Detect which cell encompasses the target text, then output its (x, y) center coordinate. 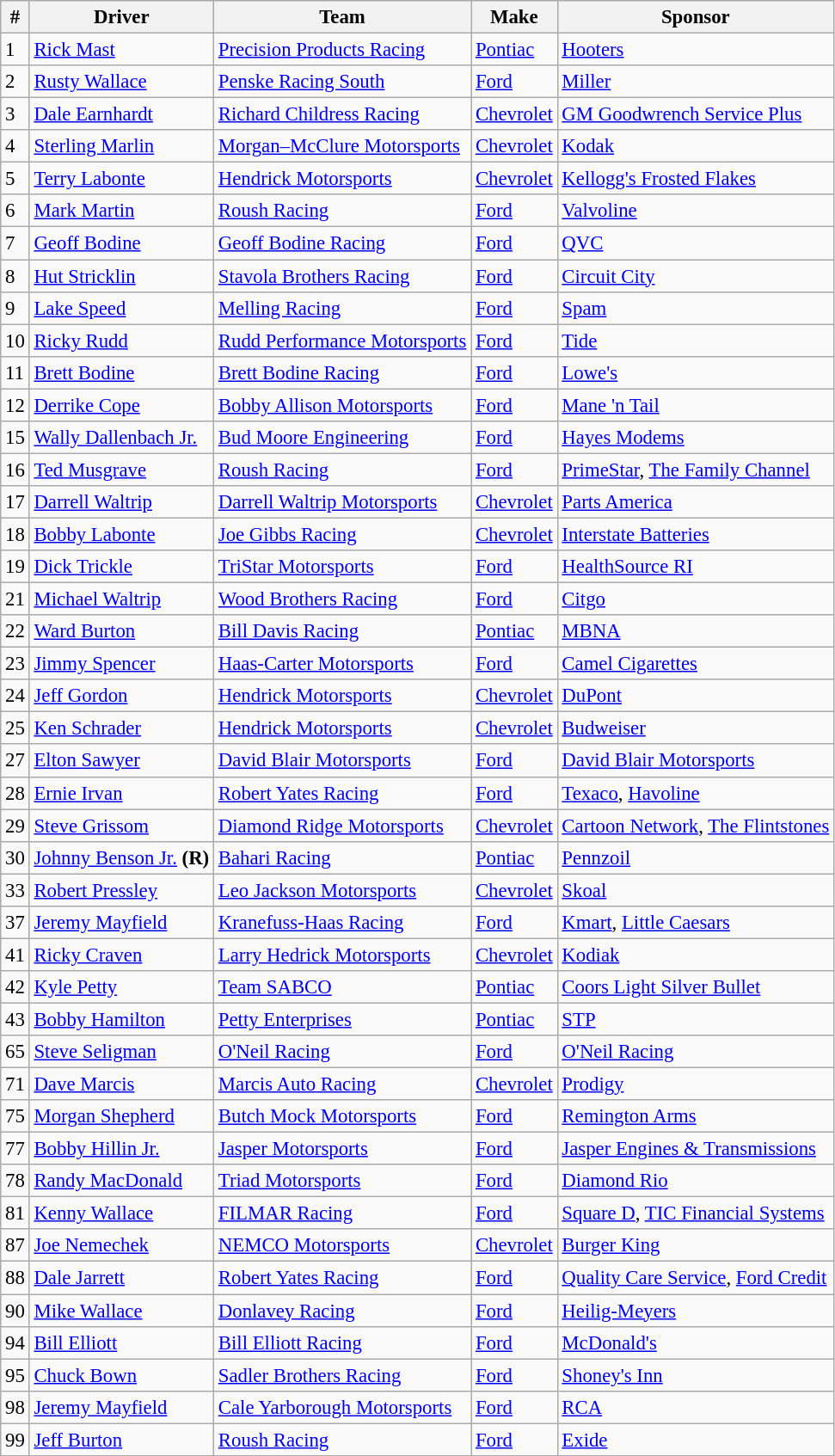
Exide (696, 1440)
Haas-Carter Motorsports (342, 664)
Jasper Motorsports (342, 1149)
19 (15, 567)
Leo Jackson Motorsports (342, 890)
Circuit City (696, 276)
25 (15, 728)
Darrell Waltrip Motorsports (342, 502)
99 (15, 1440)
Rick Mast (121, 50)
43 (15, 1019)
15 (15, 438)
Square D, TIC Financial Systems (696, 1213)
98 (15, 1407)
Mike Wallace (121, 1311)
TriStar Motorsports (342, 567)
Hut Stricklin (121, 276)
Ricky Rudd (121, 341)
Mark Martin (121, 211)
Ken Schrader (121, 728)
Budweiser (696, 728)
PrimeStar, The Family Channel (696, 470)
Bahari Racing (342, 857)
Derrike Cope (121, 405)
27 (15, 761)
29 (15, 826)
22 (15, 631)
Team SABCO (342, 987)
# (15, 17)
Sponsor (696, 17)
Quality Care Service, Ford Credit (696, 1278)
Joe Nemechek (121, 1246)
Jimmy Spencer (121, 664)
Geoff Bodine (121, 243)
DuPont (696, 696)
Lake Speed (121, 308)
7 (15, 243)
1 (15, 50)
Dave Marcis (121, 1084)
Stavola Brothers Racing (342, 276)
Kodak (696, 146)
RCA (696, 1407)
QVC (696, 243)
10 (15, 341)
Mane 'n Tail (696, 405)
Morgan Shepherd (121, 1116)
Steve Grissom (121, 826)
Richard Childress Racing (342, 114)
Ted Musgrave (121, 470)
Jeff Gordon (121, 696)
Robert Pressley (121, 890)
94 (15, 1342)
4 (15, 146)
Elton Sawyer (121, 761)
Brett Bodine Racing (342, 372)
Texaco, Havoline (696, 793)
Bobby Labonte (121, 534)
Johnny Benson Jr. (R) (121, 857)
Bobby Hamilton (121, 1019)
Spam (696, 308)
23 (15, 664)
Cartoon Network, The Flintstones (696, 826)
STP (696, 1019)
Heilig-Meyers (696, 1311)
Cale Yarborough Motorsports (342, 1407)
Remington Arms (696, 1116)
Geoff Bodine Racing (342, 243)
Terry Labonte (121, 179)
87 (15, 1246)
HealthSource RI (696, 567)
95 (15, 1375)
Sadler Brothers Racing (342, 1375)
Diamond Rio (696, 1181)
McDonald's (696, 1342)
FILMAR Racing (342, 1213)
Rudd Performance Motorsports (342, 341)
5 (15, 179)
Kellogg's Frosted Flakes (696, 179)
Precision Products Racing (342, 50)
Kmart, Little Caesars (696, 923)
Kranefuss-Haas Racing (342, 923)
12 (15, 405)
Interstate Batteries (696, 534)
Morgan–McClure Motorsports (342, 146)
90 (15, 1311)
Valvoline (696, 211)
8 (15, 276)
Kyle Petty (121, 987)
Hayes Modems (696, 438)
17 (15, 502)
Penske Racing South (342, 82)
Pennzoil (696, 857)
Kodiak (696, 955)
Dale Jarrett (121, 1278)
Ricky Craven (121, 955)
Chuck Bown (121, 1375)
Bill Elliott (121, 1342)
11 (15, 372)
Coors Light Silver Bullet (696, 987)
81 (15, 1213)
Donlavey Racing (342, 1311)
88 (15, 1278)
Melling Racing (342, 308)
GM Goodwrench Service Plus (696, 114)
Butch Mock Motorsports (342, 1116)
Jeff Burton (121, 1440)
Team (342, 17)
Diamond Ridge Motorsports (342, 826)
Brett Bodine (121, 372)
3 (15, 114)
Dale Earnhardt (121, 114)
78 (15, 1181)
Wood Brothers Racing (342, 599)
21 (15, 599)
Bobby Allison Motorsports (342, 405)
Miller (696, 82)
Prodigy (696, 1084)
MBNA (696, 631)
6 (15, 211)
Joe Gibbs Racing (342, 534)
33 (15, 890)
Sterling Marlin (121, 146)
Michael Waltrip (121, 599)
Lowe's (696, 372)
9 (15, 308)
2 (15, 82)
Bud Moore Engineering (342, 438)
Bill Davis Racing (342, 631)
77 (15, 1149)
Randy MacDonald (121, 1181)
Wally Dallenbach Jr. (121, 438)
Burger King (696, 1246)
Steve Seligman (121, 1052)
Kenny Wallace (121, 1213)
28 (15, 793)
37 (15, 923)
24 (15, 696)
NEMCO Motorsports (342, 1246)
Tide (696, 341)
Shoney's Inn (696, 1375)
42 (15, 987)
16 (15, 470)
Skoal (696, 890)
Camel Cigarettes (696, 664)
Bill Elliott Racing (342, 1342)
Citgo (696, 599)
Darrell Waltrip (121, 502)
Jasper Engines & Transmissions (696, 1149)
Rusty Wallace (121, 82)
41 (15, 955)
Larry Hedrick Motorsports (342, 955)
75 (15, 1116)
Bobby Hillin Jr. (121, 1149)
71 (15, 1084)
Hooters (696, 50)
Triad Motorsports (342, 1181)
Parts America (696, 502)
30 (15, 857)
Ward Burton (121, 631)
Petty Enterprises (342, 1019)
18 (15, 534)
Dick Trickle (121, 567)
Make (514, 17)
Driver (121, 17)
Marcis Auto Racing (342, 1084)
65 (15, 1052)
Ernie Irvan (121, 793)
